Provide the (X, Y) coordinate of the cell's center where the given text is located.  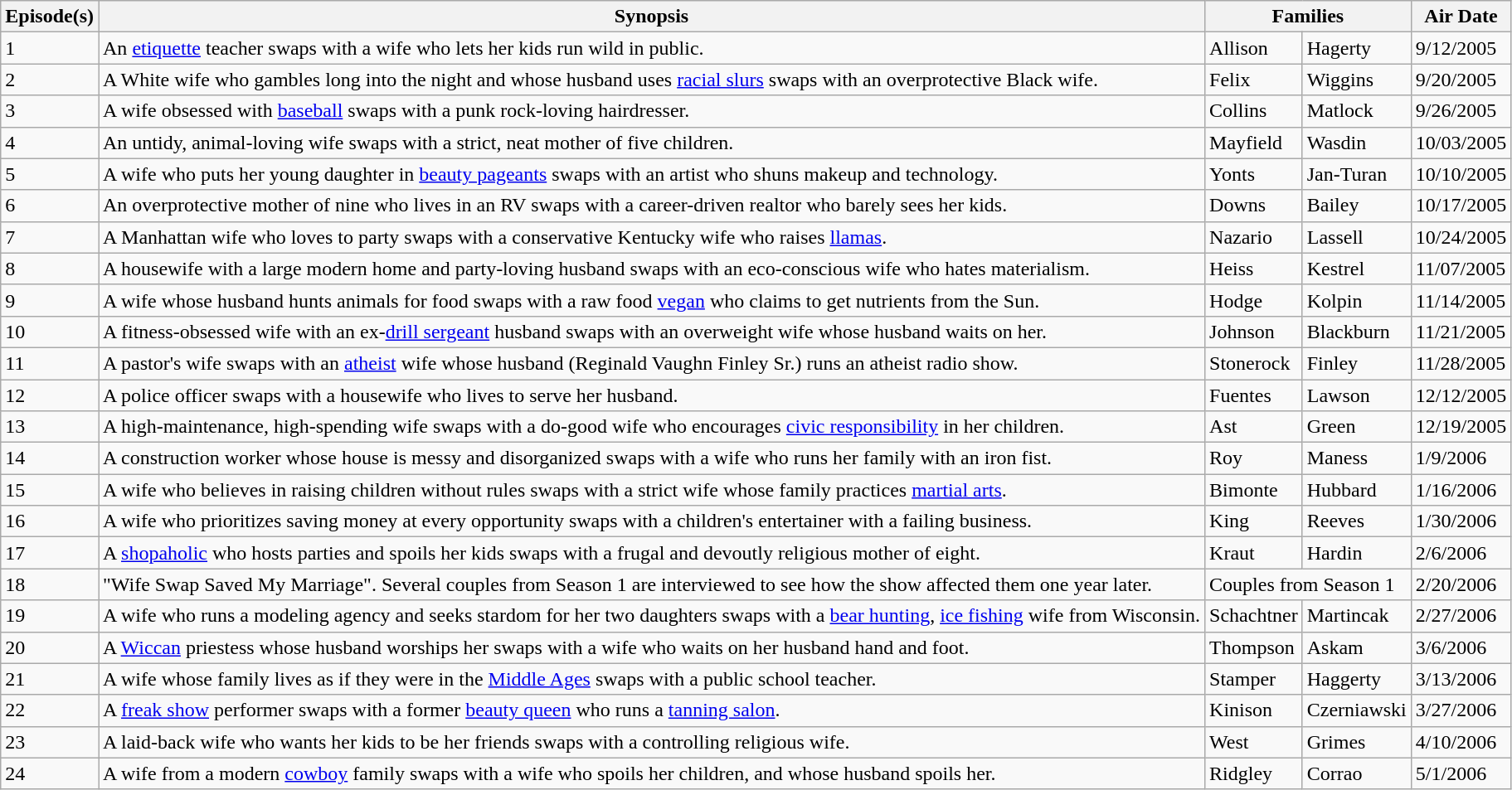
Kinison (1254, 710)
Kestrel (1357, 269)
An etiquette teacher swaps with a wife who lets her kids run wild in public. (651, 48)
Schachtner (1254, 616)
A wife who runs a modeling agency and seeks stardom for her two daughters swaps with a bear hunting, ice fishing wife from Wisconsin. (651, 616)
10/03/2005 (1461, 143)
Bimonte (1254, 490)
Downs (1254, 206)
A high-maintenance, high-spending wife swaps with a do-good wife who encourages civic responsibility in her children. (651, 427)
Maness (1357, 458)
12/19/2005 (1461, 427)
18 (50, 584)
4/10/2006 (1461, 742)
10/10/2005 (1461, 174)
16 (50, 521)
Stamper (1254, 679)
21 (50, 679)
Reeves (1357, 521)
A wife who prioritizes saving money at every opportunity swaps with a children's entertainer with a failing business. (651, 521)
10/17/2005 (1461, 206)
1/16/2006 (1461, 490)
12 (50, 395)
Thompson (1254, 647)
11/14/2005 (1461, 300)
5/1/2006 (1461, 773)
1/30/2006 (1461, 521)
Matlock (1357, 111)
A wife who puts her young daughter in beauty pageants swaps with an artist who shuns makeup and technology. (651, 174)
Hardin (1357, 553)
King (1254, 521)
A freak show performer swaps with a former beauty queen who runs a tanning salon. (651, 710)
10 (50, 332)
Czerniawski (1357, 710)
Hodge (1254, 300)
10/24/2005 (1461, 237)
A fitness-obsessed wife with an ex-drill sergeant husband swaps with an overweight wife whose husband waits on her. (651, 332)
1 (50, 48)
A construction worker whose house is messy and disorganized swaps with a wife who runs her family with an iron fist. (651, 458)
Felix (1254, 80)
Bailey (1357, 206)
8 (50, 269)
A White wife who gambles long into the night and whose husband uses racial slurs swaps with an overprotective Black wife. (651, 80)
A Manhattan wife who loves to party swaps with a conservative Kentucky wife who raises llamas. (651, 237)
4 (50, 143)
1/9/2006 (1461, 458)
Blackburn (1357, 332)
Finley (1357, 363)
Hubbard (1357, 490)
22 (50, 710)
17 (50, 553)
14 (50, 458)
"Wife Swap Saved My Marriage". Several couples from Season 1 are interviewed to see how the show affected them one year later. (651, 584)
Stonerock (1254, 363)
Lassell (1357, 237)
24 (50, 773)
2 (50, 80)
11 (50, 363)
An overprotective mother of nine who lives in an RV swaps with a career-driven realtor who barely sees her kids. (651, 206)
23 (50, 742)
A pastor's wife swaps with an atheist wife whose husband (Reginald Vaughn Finley Sr.) runs an atheist radio show. (651, 363)
13 (50, 427)
Roy (1254, 458)
Couples from Season 1 (1309, 584)
Wasdin (1357, 143)
Martincak (1357, 616)
Families (1309, 17)
2/27/2006 (1461, 616)
11/07/2005 (1461, 269)
Ridgley (1254, 773)
3/27/2006 (1461, 710)
7 (50, 237)
9/26/2005 (1461, 111)
11/28/2005 (1461, 363)
A shopaholic who hosts parties and spoils her kids swaps with a frugal and devoutly religious mother of eight. (651, 553)
3/6/2006 (1461, 647)
19 (50, 616)
Green (1357, 427)
Kolpin (1357, 300)
West (1254, 742)
Heiss (1254, 269)
Episode(s) (50, 17)
A wife from a modern cowboy family swaps with a wife who spoils her children, and whose husband spoils her. (651, 773)
Air Date (1461, 17)
2/6/2006 (1461, 553)
Johnson (1254, 332)
12/12/2005 (1461, 395)
Haggerty (1357, 679)
9/12/2005 (1461, 48)
Synopsis (651, 17)
A wife whose family lives as if they were in the Middle Ages swaps with a public school teacher. (651, 679)
A laid-back wife who wants her kids to be her friends swaps with a controlling religious wife. (651, 742)
Mayfield (1254, 143)
3/13/2006 (1461, 679)
A wife obsessed with baseball swaps with a punk rock-loving hairdresser. (651, 111)
6 (50, 206)
An untidy, animal-loving wife swaps with a strict, neat mother of five children. (651, 143)
Kraut (1254, 553)
Lawson (1357, 395)
Collins (1254, 111)
15 (50, 490)
Grimes (1357, 742)
Nazario (1254, 237)
A Wiccan priestess whose husband worships her swaps with a wife who waits on her husband hand and foot. (651, 647)
A wife who believes in raising children without rules swaps with a strict wife whose family practices martial arts. (651, 490)
Corrao (1357, 773)
A housewife with a large modern home and party-loving husband swaps with an eco-conscious wife who hates materialism. (651, 269)
Fuentes (1254, 395)
A wife whose husband hunts animals for food swaps with a raw food vegan who claims to get nutrients from the Sun. (651, 300)
Allison (1254, 48)
Yonts (1254, 174)
A police officer swaps with a housewife who lives to serve her husband. (651, 395)
9 (50, 300)
Wiggins (1357, 80)
2/20/2006 (1461, 584)
Askam (1357, 647)
3 (50, 111)
Jan-Turan (1357, 174)
Ast (1254, 427)
Hagerty (1357, 48)
9/20/2005 (1461, 80)
5 (50, 174)
20 (50, 647)
11/21/2005 (1461, 332)
